Scan for the cell matching the given text and deliver its (x, y) coordinate at center. 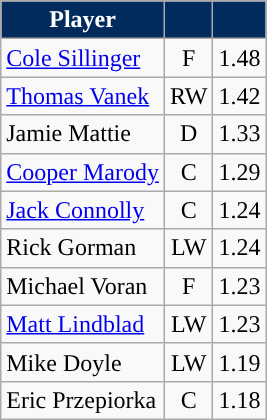
1.48 (240, 58)
Jamie Mattie (83, 134)
1.42 (240, 96)
Matt Lindblad (83, 324)
Rick Gorman (83, 248)
RW (188, 96)
Cooper Marody (83, 172)
Eric Przepiorka (83, 400)
Player (83, 20)
1.33 (240, 134)
Thomas Vanek (83, 96)
1.19 (240, 362)
D (188, 134)
Cole Sillinger (83, 58)
Jack Connolly (83, 210)
Michael Voran (83, 286)
1.29 (240, 172)
Mike Doyle (83, 362)
1.18 (240, 400)
